Capture the cell that displays the provided text and extract its [x, y] central coordinate. 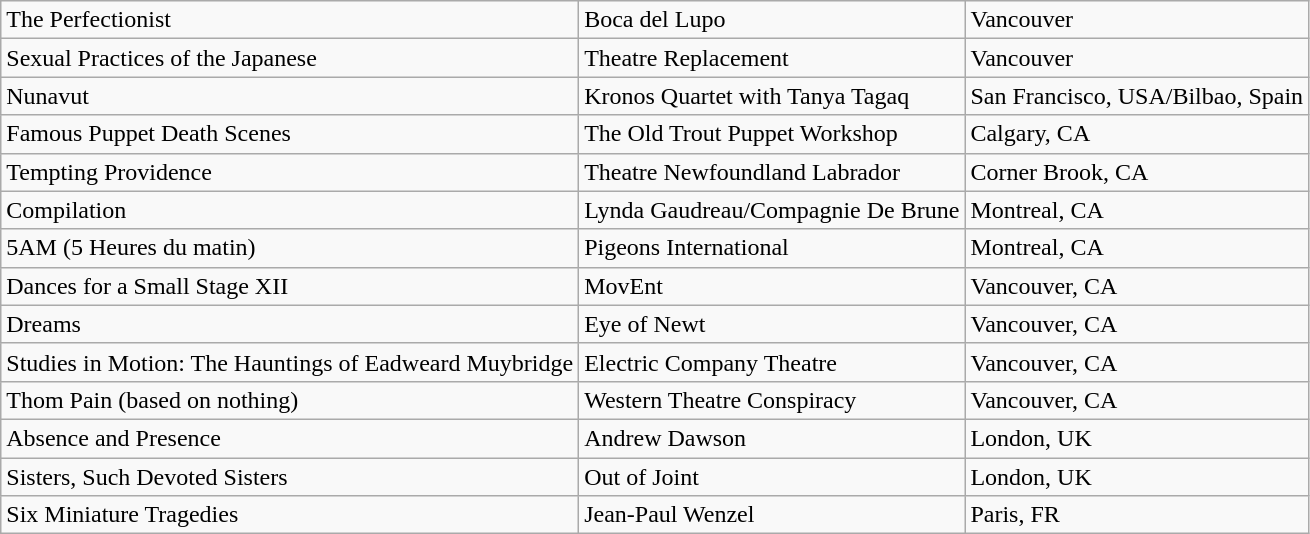
Dreams [290, 324]
Theatre Replacement [772, 58]
Paris, FR [1137, 515]
Out of Joint [772, 477]
The Perfectionist [290, 20]
Tempting Providence [290, 172]
San Francisco, USA/Bilbao, Spain [1137, 96]
Dances for a Small Stage XII [290, 286]
5AM (5 Heures du matin) [290, 248]
The Old Trout Puppet Workshop [772, 134]
Sexual Practices of the Japanese [290, 58]
Boca del Lupo [772, 20]
Famous Puppet Death Scenes [290, 134]
Thom Pain (based on nothing) [290, 400]
Sisters, Such Devoted Sisters [290, 477]
Kronos Quartet with Tanya Tagaq [772, 96]
MovEnt [772, 286]
Jean-Paul Wenzel [772, 515]
Calgary, CA [1137, 134]
Lynda Gaudreau/Compagnie De Brune [772, 210]
Andrew Dawson [772, 438]
Absence and Presence [290, 438]
Six Miniature Tragedies [290, 515]
Pigeons International [772, 248]
Corner Brook, CA [1137, 172]
Western Theatre Conspiracy [772, 400]
Eye of Newt [772, 324]
Electric Company Theatre [772, 362]
Compilation [290, 210]
Studies in Motion: The Hauntings of Eadweard Muybridge [290, 362]
Theatre Newfoundland Labrador [772, 172]
Nunavut [290, 96]
